Find where the given text appears and provide that cell's center as [x, y] coordinate. 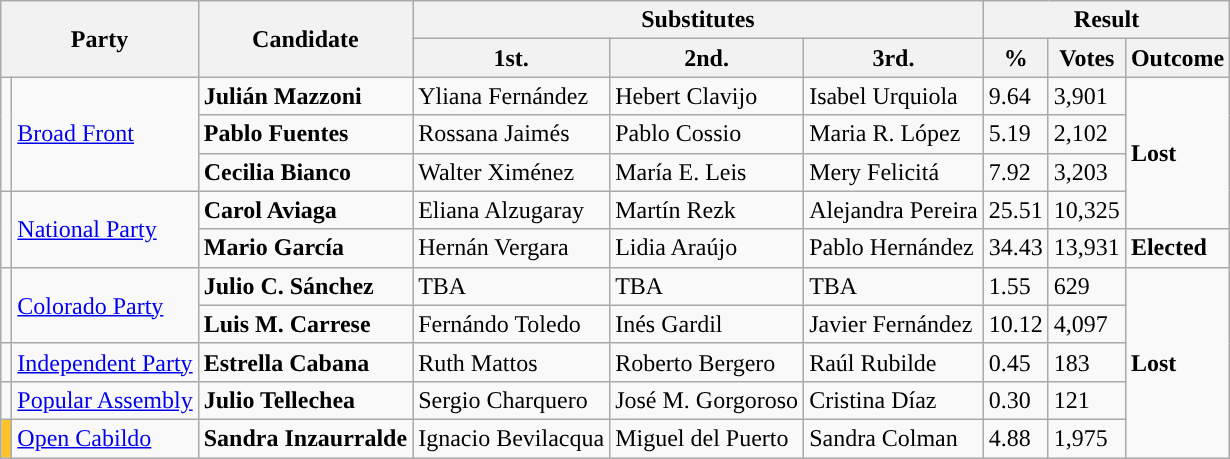
Julio Tellechea [305, 400]
Broad Front [105, 134]
3rd. [894, 58]
0.30 [1016, 400]
Julián Mazzoni [305, 96]
National Party [105, 229]
183 [1086, 362]
Alejandra Pereira [894, 210]
Lidia Araújo [707, 248]
Sandra Inzaurralde [305, 438]
4.88 [1016, 438]
34.43 [1016, 248]
Maria R. López [894, 134]
629 [1086, 286]
Sergio Charquero [512, 400]
5.19 [1016, 134]
Ruth Mattos [512, 362]
3,901 [1086, 96]
7.92 [1016, 172]
Result [1106, 20]
José M. Gorgoroso [707, 400]
Javier Fernández [894, 324]
Estrella Cabana [305, 362]
Cecilia Bianco [305, 172]
25.51 [1016, 210]
Walter Ximénez [512, 172]
0.45 [1016, 362]
Ignacio Bevilacqua [512, 438]
Mario García [305, 248]
13,931 [1086, 248]
Cristina Díaz [894, 400]
Rossana Jaimés [512, 134]
Votes [1086, 58]
121 [1086, 400]
Colorado Party [105, 305]
Carol Aviaga [305, 210]
1.55 [1016, 286]
Substitutes [698, 20]
1st. [512, 58]
Hebert Clavijo [707, 96]
Open Cabildo [105, 438]
Fernándo Toledo [512, 324]
10,325 [1086, 210]
Julio C. Sánchez [305, 286]
Hernán Vergara [512, 248]
Elected [1177, 248]
Roberto Bergero [707, 362]
10.12 [1016, 324]
María E. Leis [707, 172]
Candidate [305, 39]
4,097 [1086, 324]
Popular Assembly [105, 400]
Party [100, 39]
Eliana Alzugaray [512, 210]
Mery Felicitá [894, 172]
9.64 [1016, 96]
Isabel Urquiola [894, 96]
Sandra Colman [894, 438]
Luis M. Carrese [305, 324]
Inés Gardil [707, 324]
Miguel del Puerto [707, 438]
2,102 [1086, 134]
% [1016, 58]
Martín Rezk [707, 210]
1,975 [1086, 438]
Yliana Fernández [512, 96]
Pablo Hernández [894, 248]
Outcome [1177, 58]
Independent Party [105, 362]
3,203 [1086, 172]
Pablo Fuentes [305, 134]
Pablo Cossio [707, 134]
2nd. [707, 58]
Raúl Rubilde [894, 362]
